Scan for the cell matching the given text and deliver its (x, y) coordinate at center. 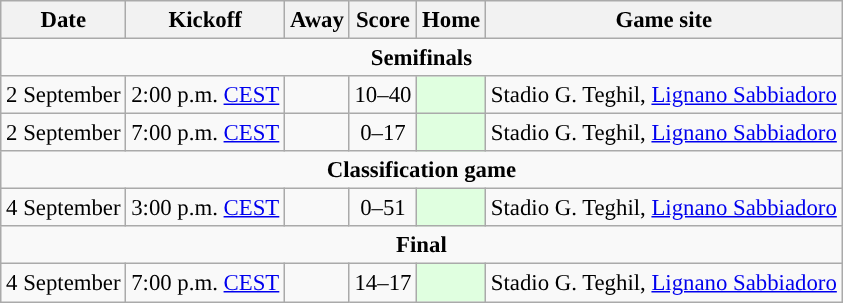
2:00 p.m. CEST (206, 95)
3:00 p.m. CEST (206, 208)
Game site (664, 20)
Date (64, 20)
Final (422, 245)
Semifinals (422, 58)
Home (452, 20)
Away (318, 20)
Kickoff (206, 20)
Classification game (422, 170)
10–40 (383, 95)
Score (383, 20)
0–17 (383, 133)
0–51 (383, 208)
14–17 (383, 283)
